Find where the given text appears and provide that cell's center as (X, Y) coordinate. 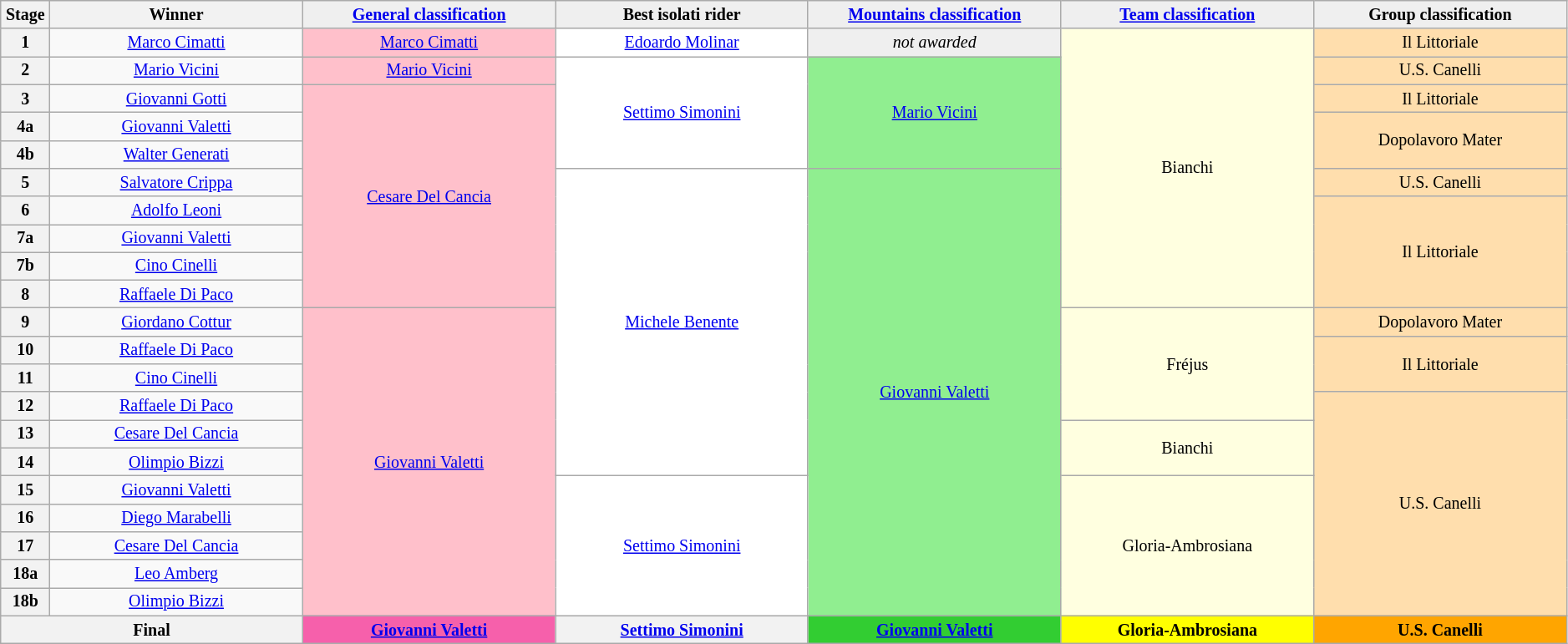
Winner (177, 15)
18b (25, 601)
Salvatore Crippa (177, 182)
2 (25, 70)
Leo Amberg (177, 573)
not awarded (934, 43)
Adolfo Leoni (177, 210)
Mountains classification (934, 15)
18a (25, 573)
3 (25, 99)
1 (25, 43)
Michele Benente (682, 322)
Walter Generati (177, 154)
7a (25, 239)
4a (25, 127)
4b (25, 154)
10 (25, 351)
Team classification (1188, 15)
Giovanni Gotti (177, 99)
16 (25, 518)
Edoardo Molinar (682, 43)
Group classification (1440, 15)
17 (25, 546)
Best isolati rider (682, 15)
General classification (429, 15)
Fréjus (1188, 364)
14 (25, 463)
6 (25, 210)
11 (25, 378)
13 (25, 434)
8 (25, 294)
Stage (25, 15)
7b (25, 266)
Giordano Cottur (177, 322)
5 (25, 182)
15 (25, 489)
Diego Marabelli (177, 518)
Final (152, 630)
12 (25, 406)
9 (25, 322)
